Scan for the cell matching the given text and deliver its (X, Y) coordinate at center. 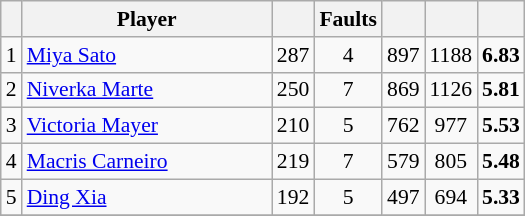
250 (294, 90)
5.48 (501, 162)
219 (294, 162)
897 (404, 55)
805 (451, 162)
Ding Xia (147, 197)
5.33 (501, 197)
Miya Sato (147, 55)
2 (12, 90)
Macris Carneiro (147, 162)
1188 (451, 55)
Faults (348, 19)
Niverka Marte (147, 90)
977 (451, 126)
192 (294, 197)
210 (294, 126)
Victoria Mayer (147, 126)
Player (147, 19)
1 (12, 55)
3 (12, 126)
287 (294, 55)
762 (404, 126)
694 (451, 197)
5.81 (501, 90)
497 (404, 197)
869 (404, 90)
5.53 (501, 126)
1126 (451, 90)
6.83 (501, 55)
579 (404, 162)
